Detect which cell encompasses the target text, then output its (X, Y) center coordinate. 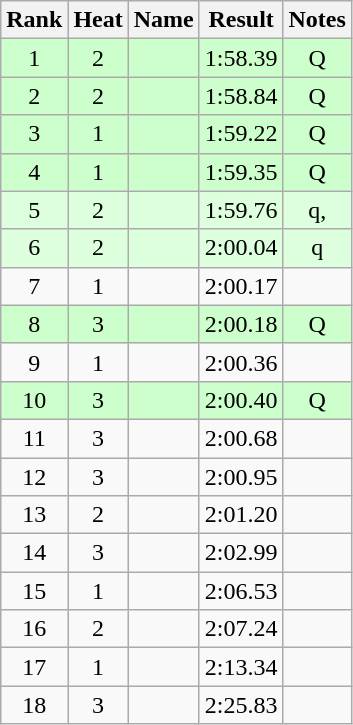
13 (34, 515)
2:00.95 (241, 477)
9 (34, 362)
q (317, 248)
16 (34, 629)
2:07.24 (241, 629)
6 (34, 248)
1:58.39 (241, 58)
17 (34, 667)
7 (34, 286)
15 (34, 591)
2:06.53 (241, 591)
2:00.18 (241, 324)
q, (317, 210)
Notes (317, 20)
Name (164, 20)
4 (34, 172)
2:01.20 (241, 515)
2:00.68 (241, 438)
14 (34, 553)
2:00.36 (241, 362)
1:59.35 (241, 172)
1:59.22 (241, 134)
10 (34, 400)
2:02.99 (241, 553)
12 (34, 477)
Rank (34, 20)
5 (34, 210)
2:00.17 (241, 286)
Heat (98, 20)
2:13.34 (241, 667)
8 (34, 324)
2:00.40 (241, 400)
2:00.04 (241, 248)
1:59.76 (241, 210)
1:58.84 (241, 96)
Result (241, 20)
18 (34, 705)
11 (34, 438)
2:25.83 (241, 705)
